Extract the [X, Y] coordinate from the center of the cell holding the provided text.  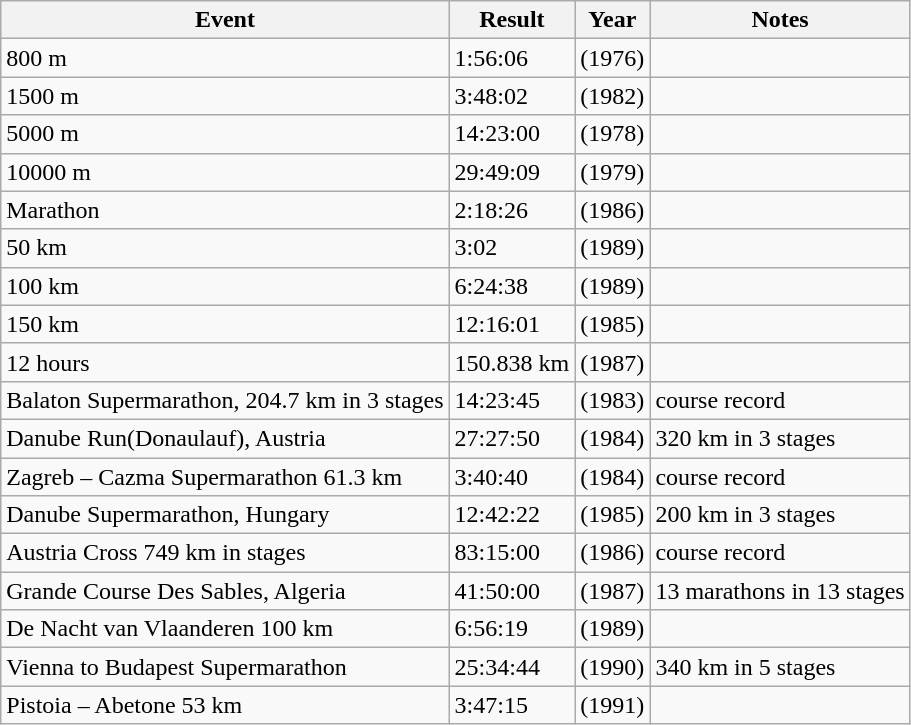
100 km [225, 286]
(1991) [612, 705]
1500 m [225, 96]
340 km in 5 stages [780, 667]
Austria Cross 749 km in stages [225, 553]
Event [225, 20]
800 m [225, 58]
150 km [225, 324]
Notes [780, 20]
25:34:44 [512, 667]
3:40:40 [512, 477]
320 km in 3 stages [780, 438]
14:23:45 [512, 400]
83:15:00 [512, 553]
Danube Run(Donaulauf), Austria [225, 438]
1:56:06 [512, 58]
3:47:15 [512, 705]
De Nacht van Vlaanderen 100 km [225, 629]
(1990) [612, 667]
Danube Supermarathon, Hungary [225, 515]
6:56:19 [512, 629]
6:24:38 [512, 286]
Year [612, 20]
12:16:01 [512, 324]
Result [512, 20]
200 km in 3 stages [780, 515]
50 km [225, 248]
5000 m [225, 134]
(1983) [612, 400]
(1976) [612, 58]
13 marathons in 13 stages [780, 591]
Zagreb – Cazma Supermarathon 61.3 km [225, 477]
3:02 [512, 248]
(1982) [612, 96]
Vienna to Budapest Supermarathon [225, 667]
10000 m [225, 172]
(1979) [612, 172]
12:42:22 [512, 515]
41:50:00 [512, 591]
Grande Course Des Sables, Algeria [225, 591]
12 hours [225, 362]
(1978) [612, 134]
Balaton Supermarathon, 204.7 km in 3 stages [225, 400]
27:27:50 [512, 438]
29:49:09 [512, 172]
Pistoia – Abetone 53 km [225, 705]
150.838 km [512, 362]
14:23:00 [512, 134]
Marathon [225, 210]
2:18:26 [512, 210]
3:48:02 [512, 96]
